Locate the cell with the specified text and output its [x, y] center coordinate. 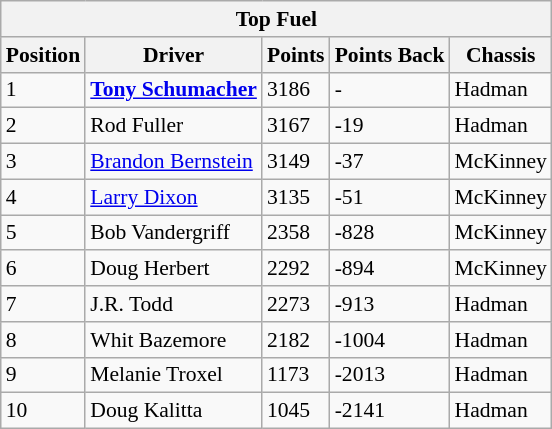
Whit Bazemore [174, 340]
10 [43, 411]
-828 [390, 233]
-37 [390, 162]
3135 [296, 197]
- [390, 90]
5 [43, 233]
Melanie Troxel [174, 375]
3149 [296, 162]
Doug Kalitta [174, 411]
-1004 [390, 340]
Larry Dixon [174, 197]
Tony Schumacher [174, 90]
Top Fuel [276, 19]
3167 [296, 126]
Doug Herbert [174, 269]
2182 [296, 340]
Brandon Bernstein [174, 162]
1173 [296, 375]
Rod Fuller [174, 126]
1045 [296, 411]
Bob Vandergriff [174, 233]
3186 [296, 90]
9 [43, 375]
Points [296, 55]
3 [43, 162]
2 [43, 126]
Chassis [500, 55]
-913 [390, 304]
J.R. Todd [174, 304]
-51 [390, 197]
Position [43, 55]
-894 [390, 269]
-19 [390, 126]
-2141 [390, 411]
Driver [174, 55]
-2013 [390, 375]
2292 [296, 269]
1 [43, 90]
6 [43, 269]
2273 [296, 304]
Points Back [390, 55]
8 [43, 340]
4 [43, 197]
7 [43, 304]
2358 [296, 233]
